Pinpoint the cell where the given text exists, returning its [X, Y] midpoint coordinate. 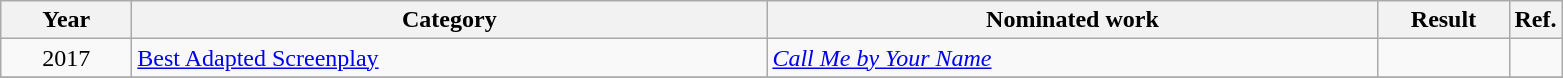
Nominated work [1072, 20]
Year [66, 20]
2017 [66, 58]
Ref. [1536, 20]
Best Adapted Screenplay [450, 58]
Category [450, 20]
Result [1444, 20]
Call Me by Your Name [1072, 58]
